For the text-containing cell, return its midpoint in [X, Y] coordinate format. 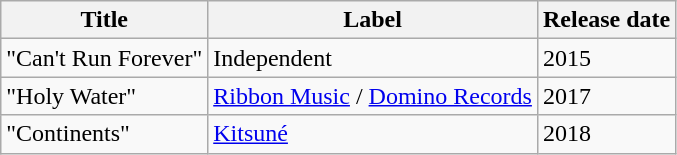
"Continents" [104, 134]
Independent [373, 58]
2015 [606, 58]
Release date [606, 20]
Ribbon Music / Domino Records [373, 96]
Title [104, 20]
2017 [606, 96]
Label [373, 20]
"Can't Run Forever" [104, 58]
"Holy Water" [104, 96]
Kitsuné [373, 134]
2018 [606, 134]
